Capture the cell that displays the provided text and extract its (X, Y) central coordinate. 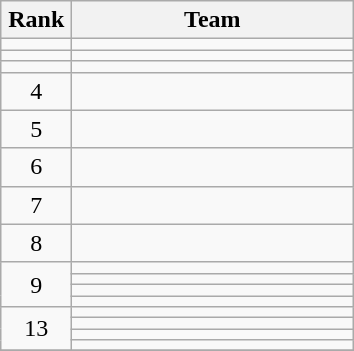
7 (36, 205)
Rank (36, 20)
13 (36, 329)
Team (212, 20)
5 (36, 129)
9 (36, 284)
4 (36, 91)
6 (36, 167)
8 (36, 243)
